For the text-containing cell, return its midpoint in [x, y] coordinate format. 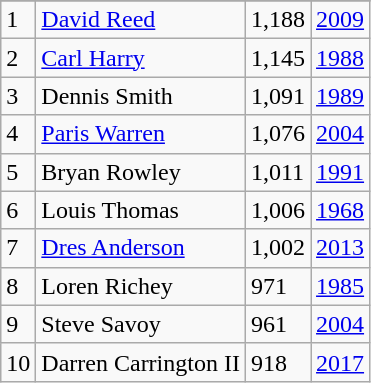
Steve Savoy [141, 324]
1,188 [278, 20]
Carl Harry [141, 58]
Dres Anderson [141, 248]
10 [18, 362]
3 [18, 96]
Bryan Rowley [141, 172]
4 [18, 134]
1985 [340, 286]
6 [18, 210]
1,006 [278, 210]
1991 [340, 172]
1968 [340, 210]
7 [18, 248]
9 [18, 324]
8 [18, 286]
David Reed [141, 20]
Louis Thomas [141, 210]
Paris Warren [141, 134]
Loren Richey [141, 286]
971 [278, 286]
1988 [340, 58]
5 [18, 172]
1,091 [278, 96]
918 [278, 362]
2009 [340, 20]
961 [278, 324]
2017 [340, 362]
2013 [340, 248]
1,011 [278, 172]
1989 [340, 96]
2 [18, 58]
1 [18, 20]
1,076 [278, 134]
1,145 [278, 58]
Dennis Smith [141, 96]
Darren Carrington II [141, 362]
1,002 [278, 248]
